Scan for the cell matching the given text and deliver its (x, y) coordinate at center. 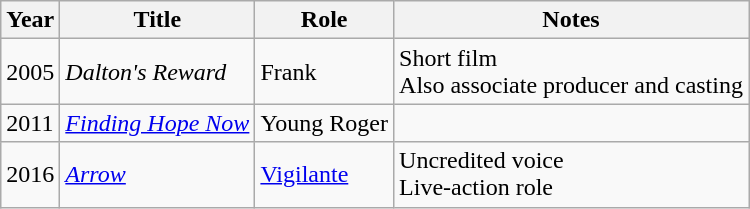
Dalton's Reward (158, 72)
2016 (30, 174)
Title (158, 20)
Role (324, 20)
Frank (324, 72)
Short filmAlso associate producer and casting (572, 72)
Vigilante (324, 174)
Young Roger (324, 123)
Finding Hope Now (158, 123)
Uncredited voiceLive-action role (572, 174)
2005 (30, 72)
Arrow (158, 174)
Notes (572, 20)
Year (30, 20)
2011 (30, 123)
